Return (X, Y) of the center of cell containing provided text 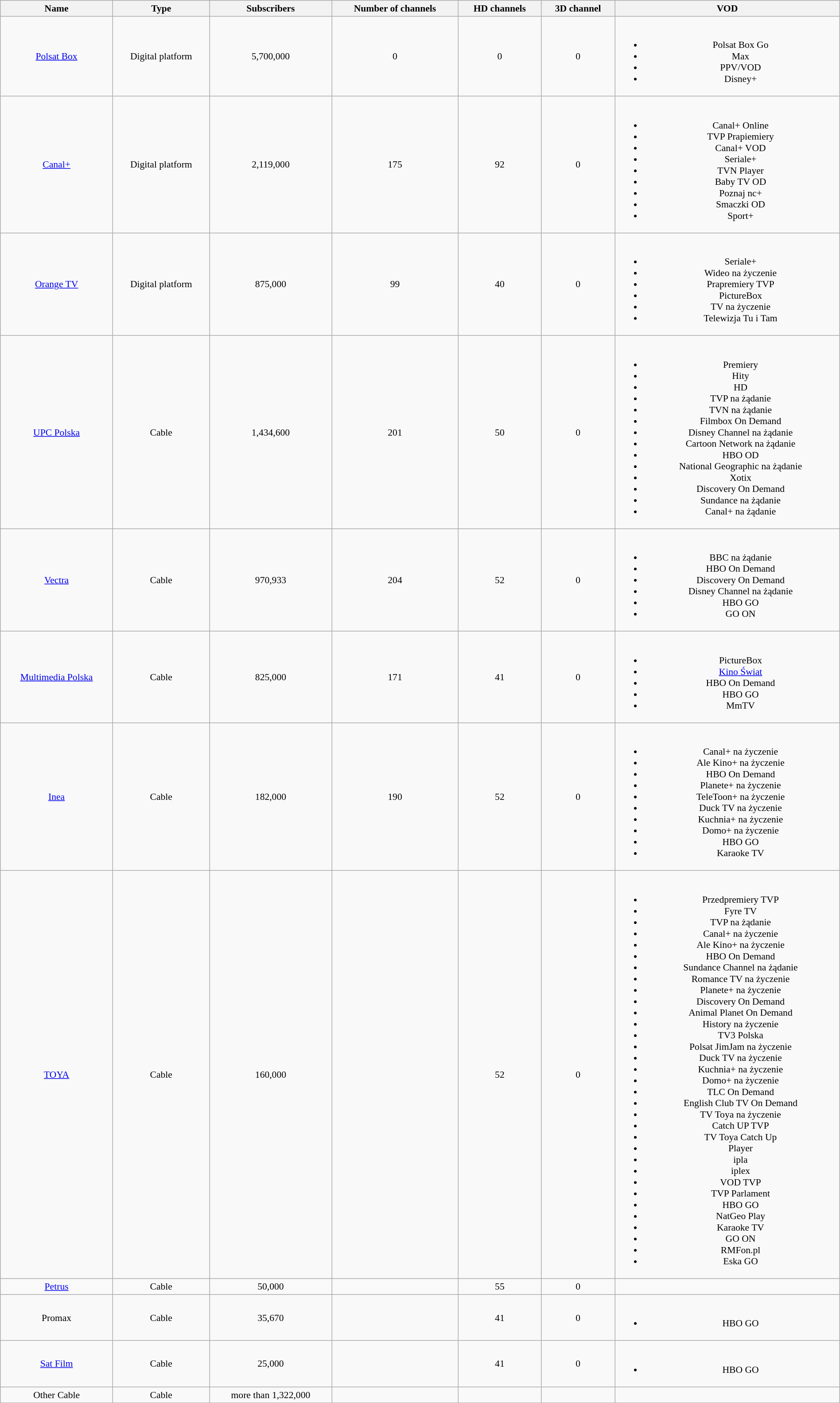
875,000 (271, 284)
970,933 (271, 580)
825,000 (271, 677)
Petrus (57, 1287)
2,119,000 (271, 165)
Sat Film (57, 1364)
160,000 (271, 1075)
Canal+ (57, 165)
Seriale+Wideo na życzeniePrapremiery TVPPictureBoxTV na życzenieTelewizja Tu i Tam (727, 284)
PictureBoxKino ŚwiatHBO On DemandHBO GOMmTV (727, 677)
UPC Polska (57, 433)
more than 1,322,000 (271, 1395)
Canal+ OnlineTVP PrapiemieryCanal+ VODSeriale+TVN PlayerBaby TV ODPoznaj nc+Smaczki ODSport+ (727, 165)
HD channels (500, 8)
VOD (727, 8)
BBC na żądanieHBO On DemandDiscovery On DemandDisney Channel na żądanieHBO GOGO ON (727, 580)
3D channel (578, 8)
40 (500, 284)
Multimedia Polska (57, 677)
99 (395, 284)
Subscribers (271, 8)
171 (395, 677)
Promax (57, 1317)
Polsat Box (57, 57)
Polsat Box GoMaxPPV/VODDisney+ (727, 57)
35,670 (271, 1317)
201 (395, 433)
Vectra (57, 580)
55 (500, 1287)
25,000 (271, 1364)
204 (395, 580)
175 (395, 165)
92 (500, 165)
Inea (57, 797)
TOYA (57, 1075)
190 (395, 797)
Type (161, 8)
50,000 (271, 1287)
Other Cable (57, 1395)
50 (500, 433)
Orange TV (57, 284)
1,434,600 (271, 433)
182,000 (271, 797)
Name (57, 8)
Number of channels (395, 8)
5,700,000 (271, 57)
